Provide the (X, Y) coordinate of the cell's center where the given text is located.  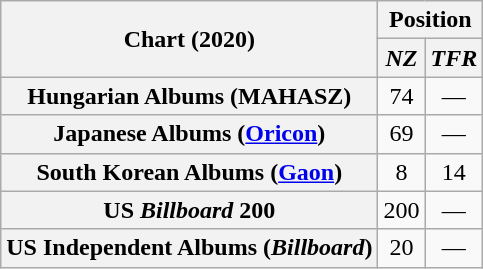
Japanese Albums (Oricon) (190, 134)
NZ (402, 58)
South Korean Albums (Gaon) (190, 172)
Position (430, 20)
US Independent Albums (Billboard) (190, 248)
14 (454, 172)
US Billboard 200 (190, 210)
74 (402, 96)
20 (402, 248)
8 (402, 172)
200 (402, 210)
Chart (2020) (190, 39)
Hungarian Albums (MAHASZ) (190, 96)
69 (402, 134)
TFR (454, 58)
